Scan for the cell matching the given text and deliver its (x, y) coordinate at center. 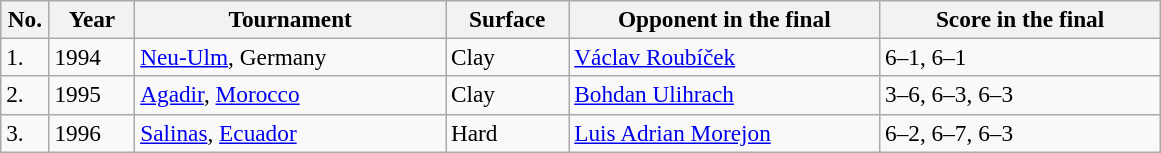
Score in the final (1020, 19)
Neu-Ulm, Germany (290, 57)
1. (25, 57)
Agadir, Morocco (290, 95)
3–6, 6–3, 6–3 (1020, 95)
Salinas, Ecuador (290, 133)
Bohdan Ulihrach (724, 95)
Year (92, 19)
2. (25, 95)
1996 (92, 133)
Opponent in the final (724, 19)
Václav Roubíček (724, 57)
1994 (92, 57)
Tournament (290, 19)
Surface (508, 19)
Luis Adrian Morejon (724, 133)
1995 (92, 95)
6–2, 6–7, 6–3 (1020, 133)
3. (25, 133)
6–1, 6–1 (1020, 57)
Hard (508, 133)
No. (25, 19)
